Extract the (X, Y) coordinate from the center of the cell holding the provided text.  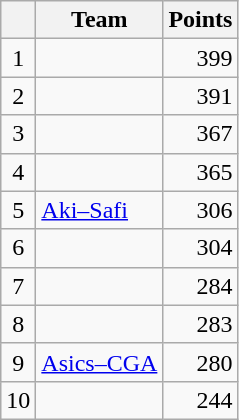
Team (100, 20)
1 (18, 58)
304 (200, 248)
7 (18, 286)
6 (18, 248)
5 (18, 210)
284 (200, 286)
306 (200, 210)
9 (18, 362)
4 (18, 172)
8 (18, 324)
3 (18, 134)
365 (200, 172)
2 (18, 96)
399 (200, 58)
Asics–CGA (100, 362)
283 (200, 324)
Aki–Safi (100, 210)
Points (200, 20)
244 (200, 400)
367 (200, 134)
391 (200, 96)
10 (18, 400)
280 (200, 362)
